Return the [X, Y] coordinate for the center point of the cell that contains the specified text.  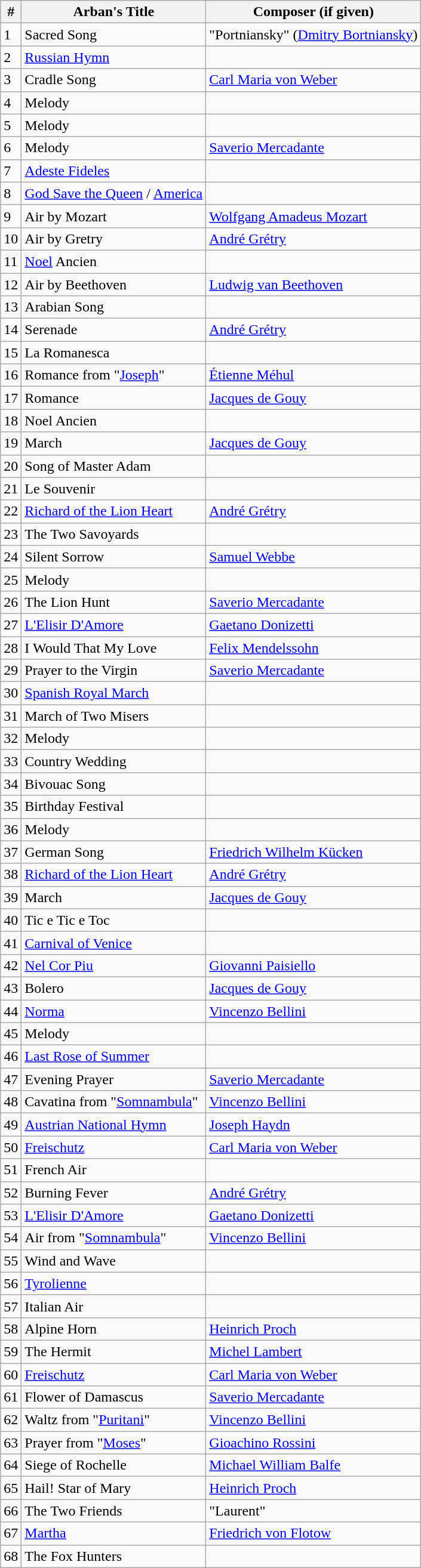
Friedrich Wilhelm Kücken [314, 852]
45 [11, 1034]
The Fox Hunters [113, 1556]
Silent Sorrow [113, 557]
44 [11, 1011]
Bivouac Song [113, 784]
36 [11, 829]
Italian Air [113, 1306]
Spanish Royal March [113, 693]
11 [11, 261]
March of Two Misers [113, 716]
French Air [113, 1170]
64 [11, 1465]
3 [11, 80]
52 [11, 1193]
Air by Beethoven [113, 285]
Evening Prayer [113, 1079]
20 [11, 466]
63 [11, 1443]
Martha [113, 1533]
48 [11, 1102]
21 [11, 489]
The Two Friends [113, 1511]
Romance [113, 398]
2 [11, 57]
37 [11, 852]
Adeste Fideles [113, 171]
Air by Gretry [113, 239]
56 [11, 1283]
58 [11, 1329]
22 [11, 511]
Song of Master Adam [113, 466]
1 [11, 35]
26 [11, 602]
49 [11, 1125]
Country Wedding [113, 761]
Air from "Somnambula" [113, 1238]
40 [11, 920]
Michael William Balfe [314, 1465]
38 [11, 875]
Wind and Wave [113, 1261]
28 [11, 647]
6 [11, 148]
Cavatina from "Somnambula" [113, 1102]
23 [11, 534]
13 [11, 307]
The Two Savoyards [113, 534]
68 [11, 1556]
12 [11, 285]
I Would That My Love [113, 647]
Le Souvenir [113, 489]
53 [11, 1215]
Serenade [113, 330]
24 [11, 557]
Arabian Song [113, 307]
60 [11, 1374]
Alpine Horn [113, 1329]
Arban's Title [113, 12]
Sacred Song [113, 35]
German Song [113, 852]
9 [11, 216]
Tic e Tic e Toc [113, 920]
27 [11, 625]
5 [11, 125]
Wolfgang Amadeus Mozart [314, 216]
Composer (if given) [314, 12]
Tyrolienne [113, 1283]
47 [11, 1079]
41 [11, 943]
51 [11, 1170]
"Portniansky" (Dmitry Bortniansky) [314, 35]
54 [11, 1238]
16 [11, 375]
10 [11, 239]
Friedrich von Flotow [314, 1533]
God Save the Queen / America [113, 193]
La Romanesca [113, 353]
Gioachino Rossini [314, 1443]
Joseph Haydn [314, 1125]
Last Rose of Summer [113, 1057]
33 [11, 761]
Prayer from "Moses" [113, 1443]
Bolero [113, 988]
66 [11, 1511]
55 [11, 1261]
Felix Mendelssohn [314, 647]
Siege of Rochelle [113, 1465]
The Hermit [113, 1351]
17 [11, 398]
Russian Hymn [113, 57]
62 [11, 1420]
Hail! Star of Mary [113, 1488]
14 [11, 330]
67 [11, 1533]
"Laurent" [314, 1511]
Cradle Song [113, 80]
29 [11, 671]
Flower of Damascus [113, 1397]
4 [11, 103]
Burning Fever [113, 1193]
65 [11, 1488]
57 [11, 1306]
50 [11, 1147]
30 [11, 693]
Austrian National Hymn [113, 1125]
Norma [113, 1011]
Prayer to the Virgin [113, 671]
34 [11, 784]
Michel Lambert [314, 1351]
7 [11, 171]
Air by Mozart [113, 216]
Ludwig van Beethoven [314, 285]
46 [11, 1057]
Romance from "Joseph" [113, 375]
42 [11, 965]
43 [11, 988]
18 [11, 421]
Birthday Festival [113, 807]
19 [11, 443]
The Lion Hunt [113, 602]
Giovanni Paisiello [314, 965]
32 [11, 739]
31 [11, 716]
25 [11, 579]
39 [11, 897]
Waltz from "Puritani" [113, 1420]
59 [11, 1351]
35 [11, 807]
15 [11, 353]
8 [11, 193]
# [11, 12]
Nel Cor Piu [113, 965]
Samuel Webbe [314, 557]
Carnival of Venice [113, 943]
Étienne Méhul [314, 375]
61 [11, 1397]
